Find where the given text appears and provide that cell's center as [X, Y] coordinate. 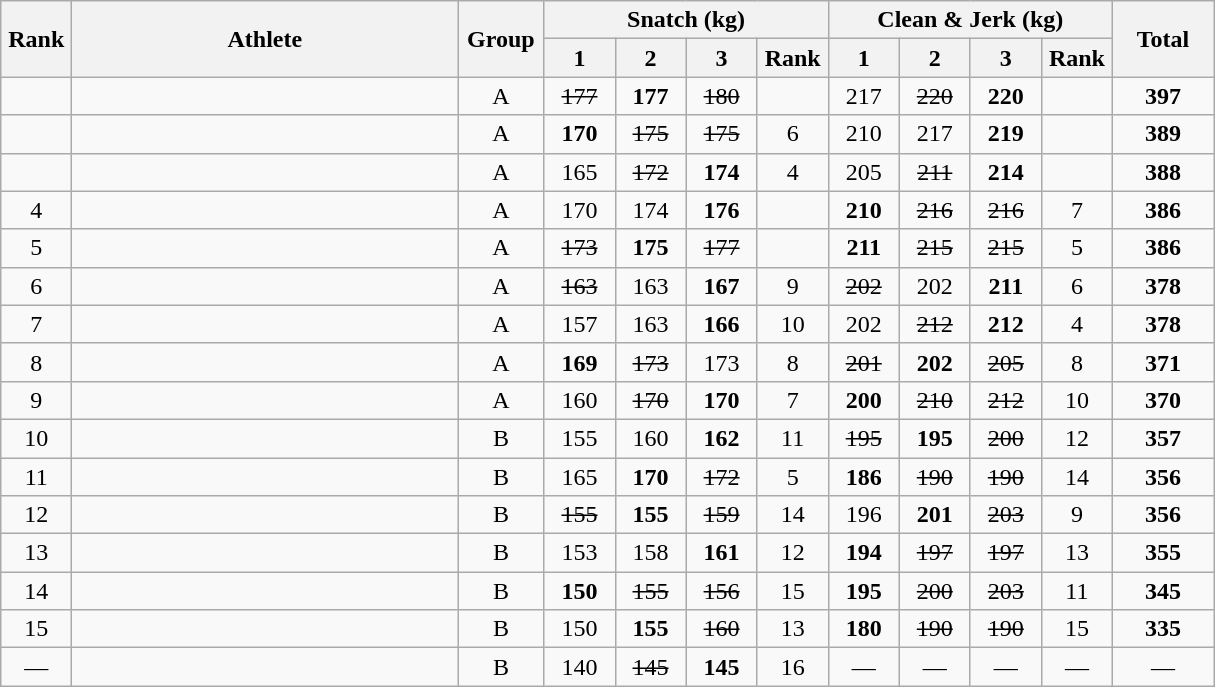
Athlete [265, 39]
176 [722, 210]
397 [1162, 96]
214 [1006, 172]
153 [580, 553]
345 [1162, 591]
357 [1162, 438]
194 [864, 553]
158 [650, 553]
Group [501, 39]
162 [722, 438]
159 [722, 515]
167 [722, 286]
186 [864, 477]
370 [1162, 400]
Clean & Jerk (kg) [970, 20]
Snatch (kg) [686, 20]
389 [1162, 134]
157 [580, 324]
196 [864, 515]
156 [722, 591]
161 [722, 553]
140 [580, 667]
Total [1162, 39]
388 [1162, 172]
169 [580, 362]
355 [1162, 553]
219 [1006, 134]
166 [722, 324]
371 [1162, 362]
16 [792, 667]
335 [1162, 629]
